Scan for the cell matching the given text and deliver its [x, y] coordinate at center. 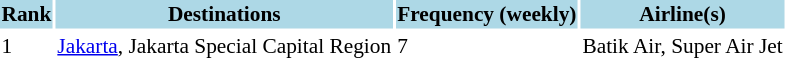
Frequency (weekly) [487, 14]
Airline(s) [682, 14]
Rank [26, 14]
Destinations [224, 14]
